Output the (X, Y) coordinate of the center of the cell containing the given text.  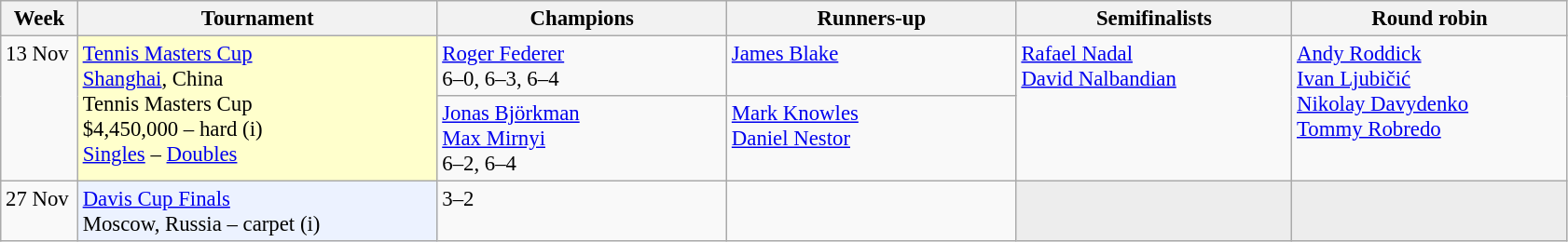
3–2 (582, 212)
Rafael Nadal David Nalbandian (1154, 109)
Semifinalists (1154, 19)
Week (39, 19)
Champions (582, 19)
27 Nov (39, 212)
Runners-up (873, 19)
Tennis Masters Cup Shanghai, ChinaTennis Masters Cup$4,450,000 – hard (i)Singles – Doubles (257, 109)
13 Nov (39, 109)
James Blake (873, 67)
Davis Cup Finals Moscow, Russia – carpet (i) (257, 212)
Roger Federer6–0, 6–3, 6–4 (582, 67)
Andy Roddick Ivan Ljubičić Nikolay Davydenko Tommy Robredo (1430, 109)
Jonas Björkman Max Mirnyi6–2, 6–4 (582, 139)
Round robin (1430, 19)
Tournament (257, 19)
Mark Knowles Daniel Nestor (873, 139)
